For the text-containing cell, return its midpoint in (x, y) coordinate format. 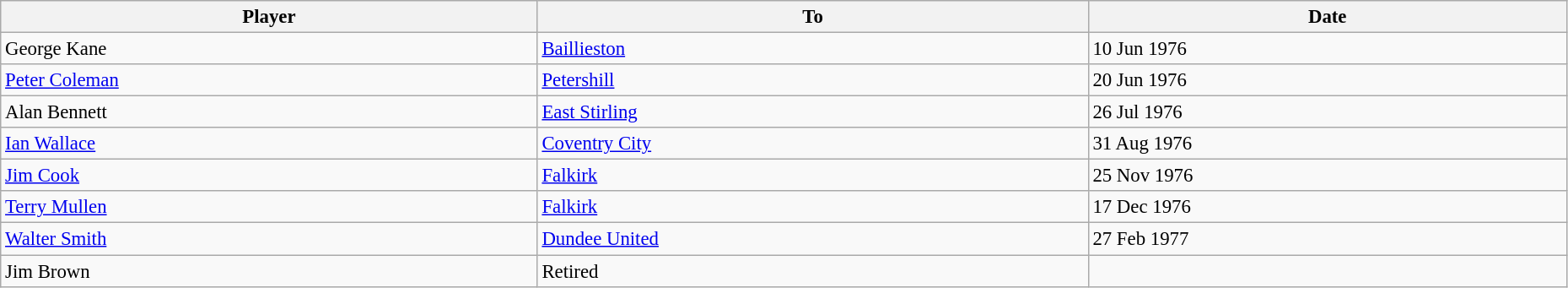
Date (1328, 17)
Baillieston (813, 49)
25 Nov 1976 (1328, 176)
To (813, 17)
Retired (813, 271)
27 Feb 1977 (1328, 239)
Alan Bennett (269, 112)
20 Jun 1976 (1328, 80)
Petershill (813, 80)
Jim Cook (269, 176)
Dundee United (813, 239)
31 Aug 1976 (1328, 144)
Ian Wallace (269, 144)
East Stirling (813, 112)
Walter Smith (269, 239)
Peter Coleman (269, 80)
Coventry City (813, 144)
17 Dec 1976 (1328, 207)
Jim Brown (269, 271)
10 Jun 1976 (1328, 49)
26 Jul 1976 (1328, 112)
Terry Mullen (269, 207)
George Kane (269, 49)
Player (269, 17)
